Find where the given text appears and provide that cell's center as (x, y) coordinate. 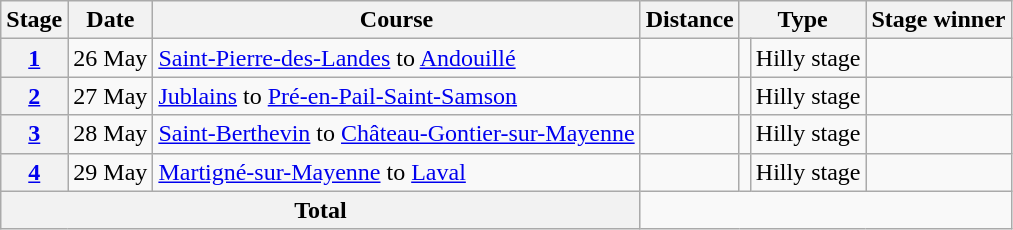
Martigné-sur-Mayenne to Laval (396, 172)
Stage winner (938, 20)
Distance (690, 20)
Total (320, 210)
29 May (110, 172)
1 (34, 58)
26 May (110, 58)
Course (396, 20)
3 (34, 134)
Saint-Berthevin to Château-Gontier-sur-Mayenne (396, 134)
27 May (110, 96)
Jublains to Pré-en-Pail-Saint-Samson (396, 96)
2 (34, 96)
Date (110, 20)
4 (34, 172)
Saint-Pierre-des-Landes to Andouillé (396, 58)
Stage (34, 20)
Type (802, 20)
28 May (110, 134)
